Search for the cell housing the specified text and yield its [x, y] center coordinate. 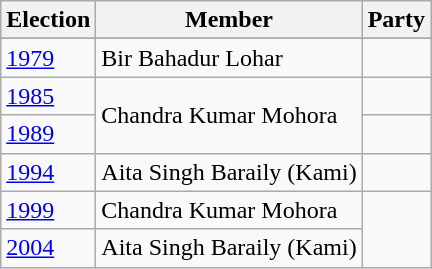
Party [396, 20]
Election [48, 20]
1985 [48, 96]
1994 [48, 172]
1989 [48, 134]
1979 [48, 58]
1999 [48, 210]
2004 [48, 248]
Bir Bahadur Lohar [229, 58]
Member [229, 20]
